Pinpoint the cell where the given text exists, returning its (x, y) midpoint coordinate. 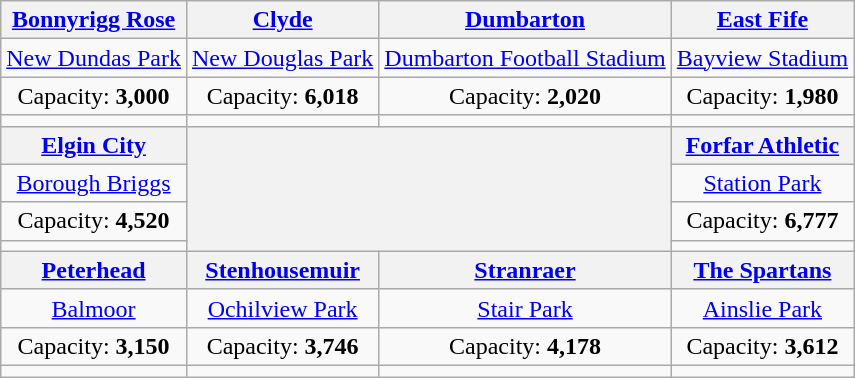
The Spartans (762, 270)
Bonnyrigg Rose (94, 20)
Stenhousemuir (282, 270)
Clyde (282, 20)
Capacity: 6,018 (282, 96)
Capacity: 2,020 (525, 96)
Bayview Stadium (762, 58)
Ainslie Park (762, 308)
Borough Briggs (94, 183)
Peterhead (94, 270)
Capacity: 3,000 (94, 96)
Capacity: 4,178 (525, 346)
Stair Park (525, 308)
Balmoor (94, 308)
Capacity: 3,150 (94, 346)
Forfar Athletic (762, 145)
Capacity: 1,980 (762, 96)
New Dundas Park (94, 58)
Capacity: 3,612 (762, 346)
Station Park (762, 183)
Capacity: 6,777 (762, 221)
Elgin City (94, 145)
Stranraer (525, 270)
Ochilview Park (282, 308)
Capacity: 4,520 (94, 221)
New Douglas Park (282, 58)
Capacity: 3,746 (282, 346)
East Fife (762, 20)
Dumbarton (525, 20)
Dumbarton Football Stadium (525, 58)
